Locate the cell with the specified text and output its (X, Y) center coordinate. 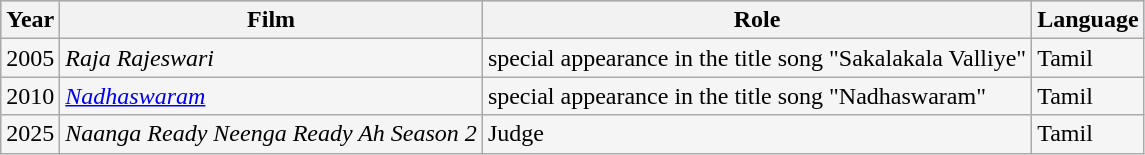
Judge (756, 134)
2010 (30, 96)
2005 (30, 58)
Raja Rajeswari (272, 58)
special appearance in the title song "Nadhaswaram" (756, 96)
Film (272, 20)
2025 (30, 134)
special appearance in the title song "Sakalakala Valliye" (756, 58)
Nadhaswaram (272, 96)
Role (756, 20)
Year (30, 20)
Naanga Ready Neenga Ready Ah Season 2 (272, 134)
Language (1088, 20)
